Identify which cell holds the provided text, then report its (X, Y) central coordinate. 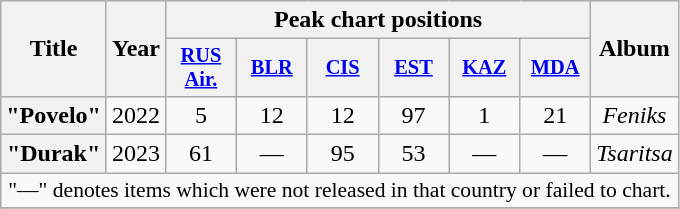
95 (342, 154)
Title (54, 49)
2023 (136, 154)
Tsaritsa (635, 154)
2022 (136, 115)
Feniks (635, 115)
"Povelo" (54, 115)
Peak chart positions (378, 20)
1 (484, 115)
EST (414, 68)
BLR (272, 68)
CIS (342, 68)
61 (202, 154)
53 (414, 154)
Album (635, 49)
Year (136, 49)
21 (556, 115)
"—" denotes items which were not released in that country or failed to chart. (340, 191)
97 (414, 115)
5 (202, 115)
MDA (556, 68)
RUSAir. (202, 68)
"Durak" (54, 154)
KAZ (484, 68)
